Identify which cell holds the provided text, then report its [X, Y] central coordinate. 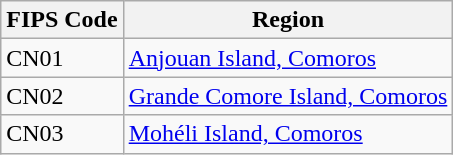
Anjouan Island, Comoros [288, 58]
CN03 [62, 134]
CN02 [62, 96]
CN01 [62, 58]
Mohéli Island, Comoros [288, 134]
Region [288, 20]
FIPS Code [62, 20]
Grande Comore Island, Comoros [288, 96]
